Capture the cell that displays the provided text and extract its [X, Y] central coordinate. 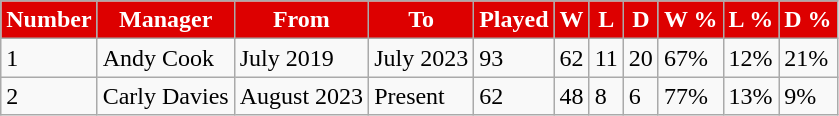
August 2023 [301, 96]
W [572, 20]
L [606, 20]
48 [572, 96]
12% [751, 58]
1 [49, 58]
77% [690, 96]
20 [640, 58]
L % [751, 20]
13% [751, 96]
Carly Davies [166, 96]
Present [422, 96]
Played [514, 20]
To [422, 20]
67% [690, 58]
D [640, 20]
2 [49, 96]
Andy Cook [166, 58]
D % [808, 20]
From [301, 20]
Number [49, 20]
21% [808, 58]
11 [606, 58]
9% [808, 96]
93 [514, 58]
8 [606, 96]
July 2023 [422, 58]
July 2019 [301, 58]
6 [640, 96]
Manager [166, 20]
W % [690, 20]
